Capture the cell that displays the provided text and extract its (X, Y) central coordinate. 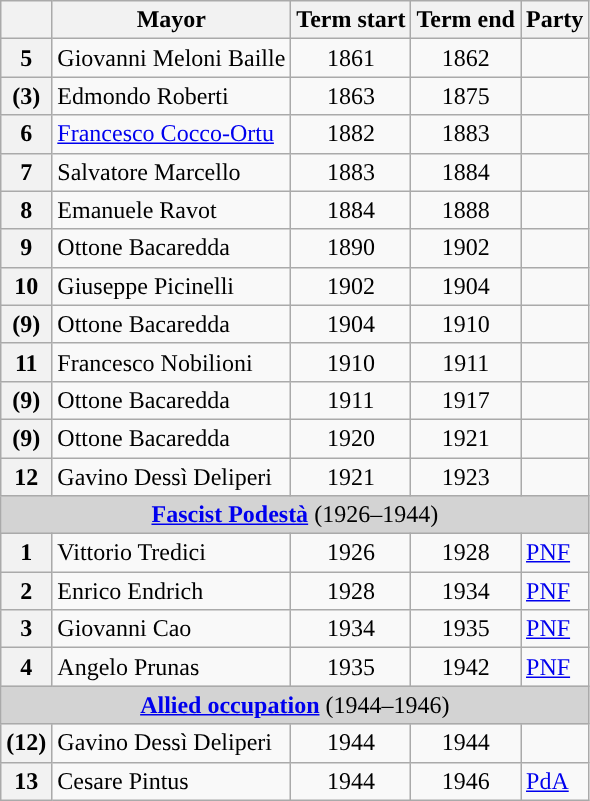
3 (26, 629)
1946 (466, 781)
1888 (466, 210)
2 (26, 591)
Edmondo Roberti (172, 96)
1917 (466, 400)
6 (26, 134)
Fascist Podestà (1926–1944) (295, 515)
Emanuele Ravot (172, 210)
Angelo Prunas (172, 667)
Francesco Cocco-Ortu (172, 134)
1923 (466, 477)
1942 (466, 667)
12 (26, 477)
1875 (466, 96)
Enrico Endrich (172, 591)
Salvatore Marcello (172, 172)
PdA (554, 781)
11 (26, 362)
Party (554, 20)
13 (26, 781)
1863 (351, 96)
4 (26, 667)
7 (26, 172)
1920 (351, 438)
9 (26, 248)
Giovanni Meloni Baille (172, 58)
1926 (351, 553)
Term end (466, 20)
1890 (351, 248)
5 (26, 58)
Mayor (172, 20)
8 (26, 210)
Giuseppe Picinelli (172, 286)
1862 (466, 58)
Francesco Nobilioni (172, 362)
(3) (26, 96)
1861 (351, 58)
Allied occupation (1944–1946) (295, 705)
Cesare Pintus (172, 781)
Giovanni Cao (172, 629)
Vittorio Tredici (172, 553)
Term start (351, 20)
10 (26, 286)
(12) (26, 743)
1882 (351, 134)
1 (26, 553)
